Output the [X, Y] coordinate of the center of the cell containing the given text.  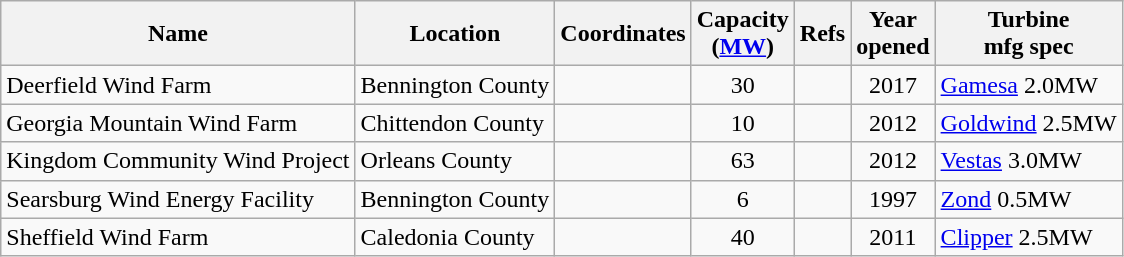
40 [742, 237]
2011 [893, 237]
Kingdom Community Wind Project [178, 161]
2017 [893, 85]
Deerfield Wind Farm [178, 85]
Name [178, 34]
10 [742, 123]
Gamesa 2.0MW [1028, 85]
Capacity(MW) [742, 34]
63 [742, 161]
Orleans County [455, 161]
Sheffield Wind Farm [178, 237]
Refs [822, 34]
Location [455, 34]
Turbinemfg spec [1028, 34]
Coordinates [623, 34]
Vestas 3.0MW [1028, 161]
1997 [893, 199]
Chittendon County [455, 123]
Georgia Mountain Wind Farm [178, 123]
Zond 0.5MW [1028, 199]
Goldwind 2.5MW [1028, 123]
Clipper 2.5MW [1028, 237]
6 [742, 199]
30 [742, 85]
Yearopened [893, 34]
Caledonia County [455, 237]
Searsburg Wind Energy Facility [178, 199]
